Capture the cell that displays the provided text and extract its (x, y) central coordinate. 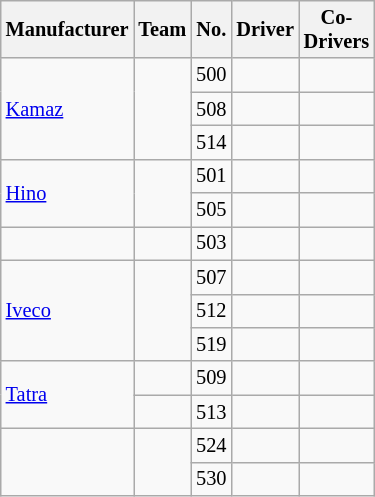
Hino (68, 192)
530 (211, 479)
Co-Drivers (336, 29)
Kamaz (68, 108)
Tatra (68, 394)
505 (211, 210)
508 (211, 109)
Team (163, 29)
507 (211, 277)
509 (211, 378)
Manufacturer (68, 29)
524 (211, 445)
500 (211, 75)
519 (211, 344)
Driver (264, 29)
Iveco (68, 310)
512 (211, 311)
503 (211, 243)
No. (211, 29)
514 (211, 142)
501 (211, 176)
513 (211, 412)
